Return the (X, Y) coordinate for the center point of the cell that contains the specified text.  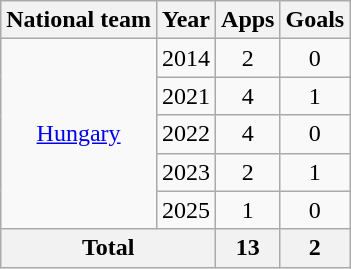
2021 (186, 96)
Hungary (79, 134)
National team (79, 20)
Total (108, 248)
2025 (186, 210)
2014 (186, 58)
Year (186, 20)
13 (248, 248)
2023 (186, 172)
Apps (248, 20)
Goals (315, 20)
2022 (186, 134)
